Extract the (x, y) coordinate from the center of the cell holding the provided text.  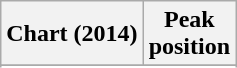
Peak position (189, 34)
Chart (2014) (72, 34)
